Scan for the cell matching the given text and deliver its (X, Y) coordinate at center. 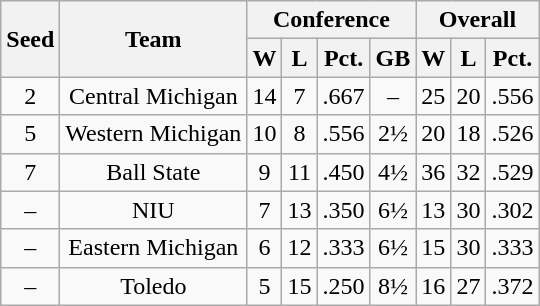
16 (434, 286)
.350 (344, 210)
Ball State (154, 172)
32 (468, 172)
8 (300, 134)
Central Michigan (154, 96)
6 (264, 248)
2 (30, 96)
Seed (30, 39)
Toledo (154, 286)
25 (434, 96)
Eastern Michigan (154, 248)
14 (264, 96)
10 (264, 134)
.667 (344, 96)
.529 (512, 172)
9 (264, 172)
.302 (512, 210)
27 (468, 286)
.372 (512, 286)
Team (154, 39)
18 (468, 134)
11 (300, 172)
GB (393, 58)
2½ (393, 134)
4½ (393, 172)
8½ (393, 286)
Overall (478, 20)
.250 (344, 286)
36 (434, 172)
.450 (344, 172)
12 (300, 248)
Conference (332, 20)
Western Michigan (154, 134)
.526 (512, 134)
NIU (154, 210)
